Output the [x, y] coordinate of the center of the cell containing the given text.  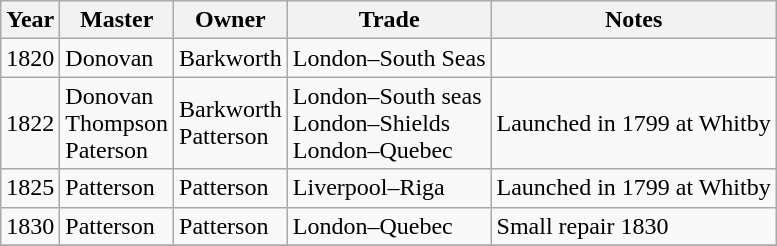
London–South seasLondon–ShieldsLondon–Quebec [389, 123]
Owner [231, 20]
Barkworth [231, 58]
Master [117, 20]
1830 [30, 226]
London–South Seas [389, 58]
DonovanThompsonPaterson [117, 123]
1822 [30, 123]
BarkworthPatterson [231, 123]
Trade [389, 20]
Donovan [117, 58]
London–Quebec [389, 226]
1820 [30, 58]
Year [30, 20]
Notes [634, 20]
Small repair 1830 [634, 226]
1825 [30, 188]
Liverpool–Riga [389, 188]
